Locate the cell with the specified text and output its (X, Y) center coordinate. 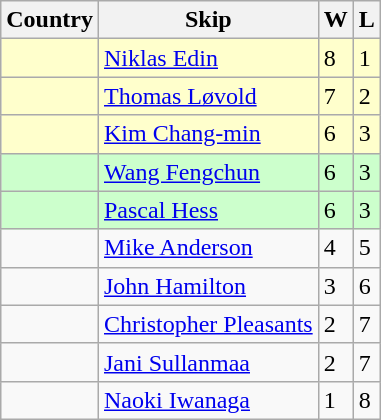
Jani Sullanmaa (208, 362)
4 (336, 248)
Mike Anderson (208, 248)
John Hamilton (208, 286)
Wang Fengchun (208, 172)
Niklas Edin (208, 58)
Thomas Løvold (208, 96)
Skip (208, 20)
Kim Chang-min (208, 134)
Pascal Hess (208, 210)
L (366, 20)
Country (50, 20)
Christopher Pleasants (208, 324)
5 (366, 248)
W (336, 20)
Naoki Iwanaga (208, 400)
